Pinpoint the cell where the given text exists, returning its (X, Y) midpoint coordinate. 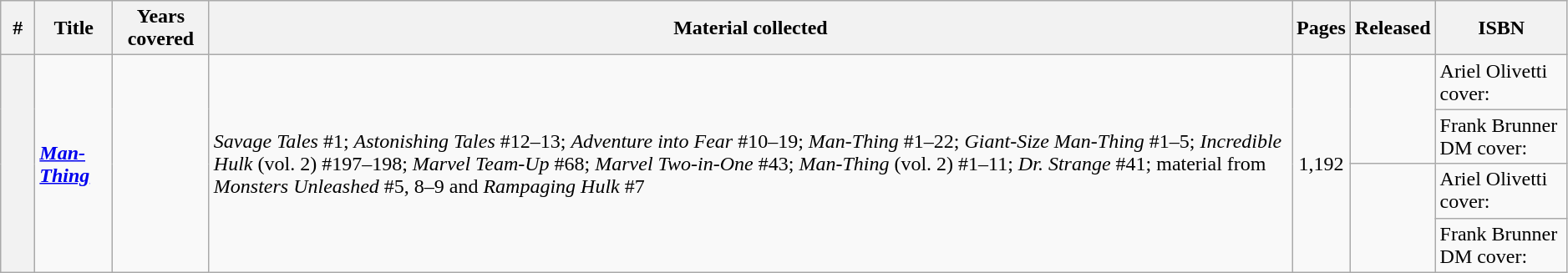
Title (74, 28)
# (18, 28)
Material collected (750, 28)
Years covered (161, 28)
Pages (1322, 28)
Released (1393, 28)
Man-Thing (74, 164)
ISBN (1501, 28)
1,192 (1322, 164)
